Pinpoint the cell where the given text exists, returning its [x, y] midpoint coordinate. 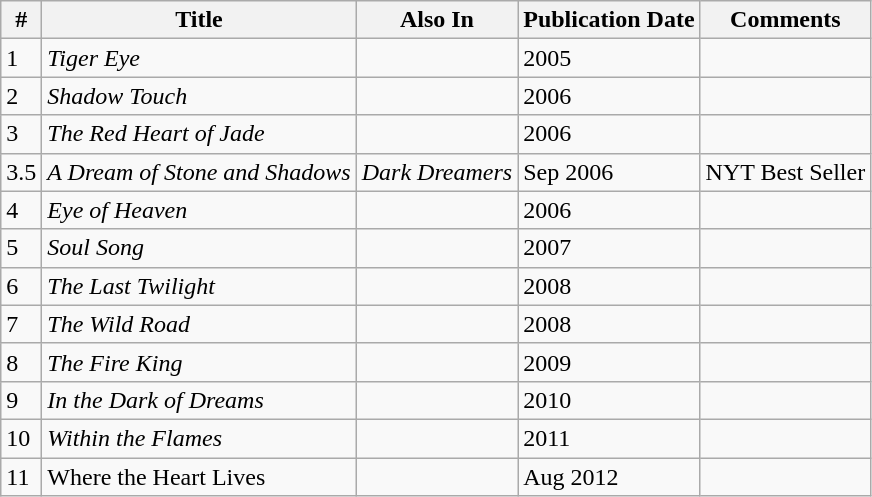
2 [22, 96]
Also In [436, 20]
7 [22, 324]
2009 [609, 362]
A Dream of Stone and Shadows [199, 172]
Shadow Touch [199, 96]
The Fire King [199, 362]
In the Dark of Dreams [199, 400]
Publication Date [609, 20]
11 [22, 477]
10 [22, 438]
8 [22, 362]
Comments [786, 20]
9 [22, 400]
# [22, 20]
1 [22, 58]
2011 [609, 438]
Title [199, 20]
Aug 2012 [609, 477]
2010 [609, 400]
3 [22, 134]
The Wild Road [199, 324]
2007 [609, 248]
Where the Heart Lives [199, 477]
The Red Heart of Jade [199, 134]
6 [22, 286]
4 [22, 210]
5 [22, 248]
Tiger Eye [199, 58]
Within the Flames [199, 438]
Dark Dreamers [436, 172]
Eye of Heaven [199, 210]
The Last Twilight [199, 286]
NYT Best Seller [786, 172]
2005 [609, 58]
Soul Song [199, 248]
Sep 2006 [609, 172]
3.5 [22, 172]
